For the text-containing cell, return its midpoint in [X, Y] coordinate format. 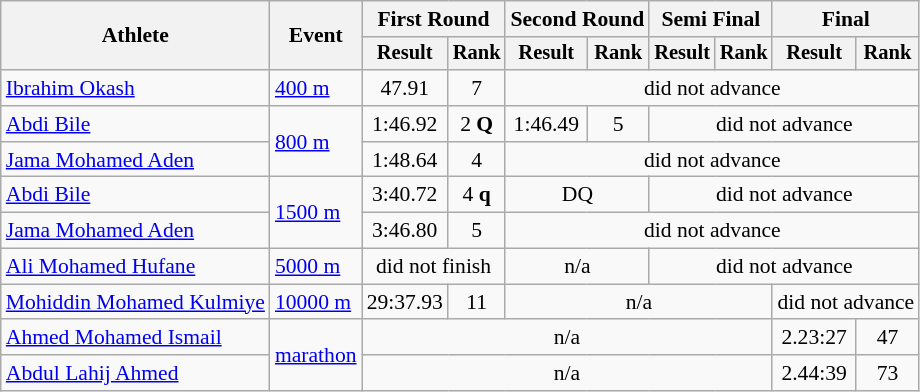
800 m [316, 142]
did not finish [434, 267]
3:40.72 [405, 195]
1500 m [316, 212]
73 [888, 373]
Abdul Lahij Ahmed [136, 373]
47.91 [405, 88]
2.44:39 [814, 373]
4 q [477, 195]
Event [316, 36]
First Round [434, 19]
47 [888, 338]
4 [477, 160]
3:46.80 [405, 231]
2.23:27 [814, 338]
Semi Final [710, 19]
DQ [577, 195]
1:46.49 [546, 124]
marathon [316, 356]
Ali Mohamed Hufane [136, 267]
Second Round [577, 19]
2 Q [477, 124]
10000 m [316, 302]
Ibrahim Okash [136, 88]
Mohiddin Mohamed Kulmiye [136, 302]
5000 m [316, 267]
29:37.93 [405, 302]
1:48.64 [405, 160]
Athlete [136, 36]
11 [477, 302]
Final [846, 19]
Ahmed Mohamed Ismail [136, 338]
7 [477, 88]
1:46.92 [405, 124]
400 m [316, 88]
